Return [x, y] of the center of cell containing provided text 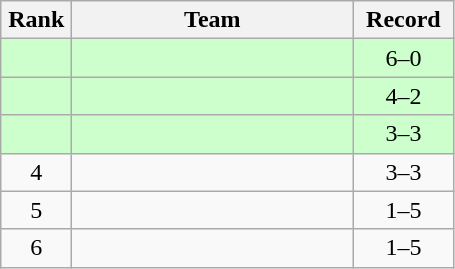
5 [36, 210]
Team [212, 20]
6–0 [404, 58]
4 [36, 172]
4–2 [404, 96]
Rank [36, 20]
Record [404, 20]
6 [36, 248]
